For the text-containing cell, return its midpoint in [X, Y] coordinate format. 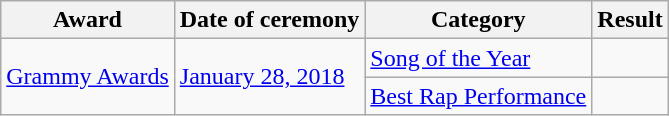
Date of ceremony [270, 20]
Best Rap Performance [478, 96]
Category [478, 20]
January 28, 2018 [270, 77]
Grammy Awards [88, 77]
Result [630, 20]
Song of the Year [478, 58]
Award [88, 20]
